For the text-containing cell, return its midpoint in [X, Y] coordinate format. 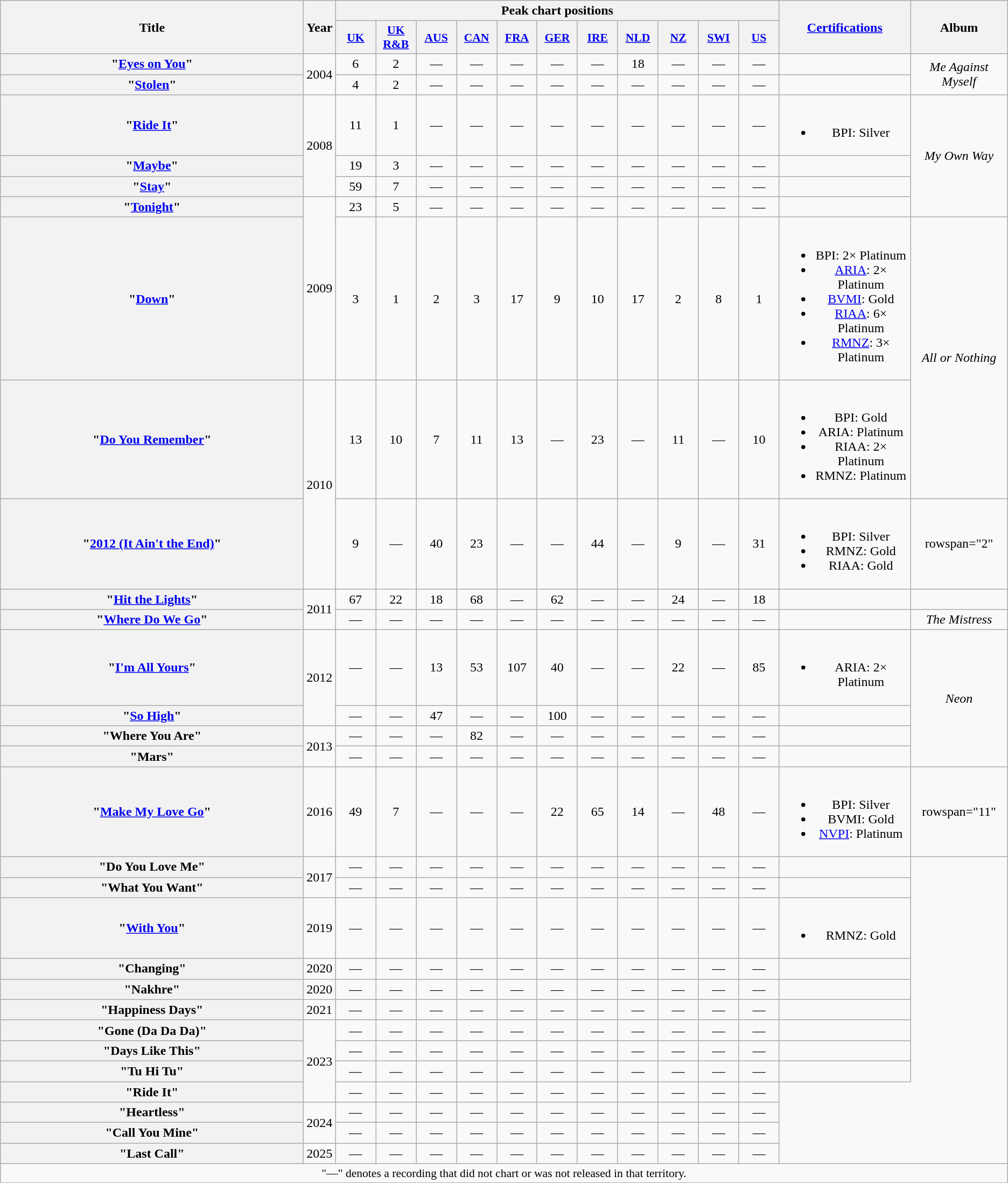
"Changing" [152, 969]
4 [355, 85]
2009 [320, 288]
rowspan="11" [959, 812]
BPI: SilverRMNZ: GoldRIAA: Gold [845, 544]
67 [355, 599]
53 [477, 668]
"Nakhre" [152, 989]
All or Nothing [959, 358]
"Hit the Lights" [152, 599]
"Down" [152, 298]
"So High" [152, 716]
107 [517, 668]
NLD [638, 38]
8 [718, 298]
31 [759, 544]
100 [557, 716]
Year [320, 27]
2008 [320, 145]
59 [355, 186]
ARIA: 2× Platinum [845, 668]
Title [152, 27]
The Mistress [959, 620]
2021 [320, 1010]
2004 [320, 74]
"—" denotes a recording that did not chart or was not released in that territory. [504, 1173]
AUS [436, 38]
"Tu Hi Tu" [152, 1071]
rowspan="2" [959, 544]
"Do You Love Me" [152, 867]
49 [355, 812]
RMNZ: Gold [845, 928]
"Mars" [152, 757]
47 [436, 716]
Album [959, 27]
"Tonight" [152, 207]
BPI: SilverBVMI: GoldNVPI: Platinum [845, 812]
2013 [320, 746]
"Make My Love Go" [152, 812]
BPI: Silver [845, 125]
2023 [320, 1061]
65 [598, 812]
62 [557, 599]
"Eyes on You" [152, 64]
2011 [320, 610]
2024 [320, 1123]
"Do You Remember" [152, 439]
2019 [320, 928]
"Happiness Days" [152, 1010]
SWI [718, 38]
UK R&B [396, 38]
"Maybe" [152, 166]
2017 [320, 877]
"With You" [152, 928]
GER [557, 38]
Certifications [845, 27]
5 [396, 207]
Me Against Myself [959, 74]
Neon [959, 698]
IRE [598, 38]
6 [355, 64]
"Where Do We Go" [152, 620]
44 [598, 544]
19 [355, 166]
82 [477, 736]
"Where You Are" [152, 736]
48 [718, 812]
2016 [320, 812]
2025 [320, 1153]
85 [759, 668]
"Heartless" [152, 1112]
"What You Want" [152, 887]
2012 [320, 678]
BPI: GoldARIA: PlatinumRIAA: 2× PlatinumRMNZ: Platinum [845, 439]
NZ [678, 38]
US [759, 38]
"2012 (It Ain't the End)" [152, 544]
"Stay" [152, 186]
2010 [320, 484]
My Own Way [959, 156]
24 [678, 599]
68 [477, 599]
CAN [477, 38]
Peak chart positions [557, 11]
"Gone (Da Da Da)" [152, 1030]
BPI: 2× PlatinumARIA: 2× PlatinumBVMI: GoldRIAA: 6× PlatinumRMNZ: 3× Platinum [845, 298]
"Days Like This" [152, 1051]
UK [355, 38]
"I'm All Yours" [152, 668]
"Last Call" [152, 1153]
14 [638, 812]
"Stolen" [152, 85]
"Call You Mine" [152, 1133]
FRA [517, 38]
